Provide the (x, y) coordinate of the cell's center where the given text is located.  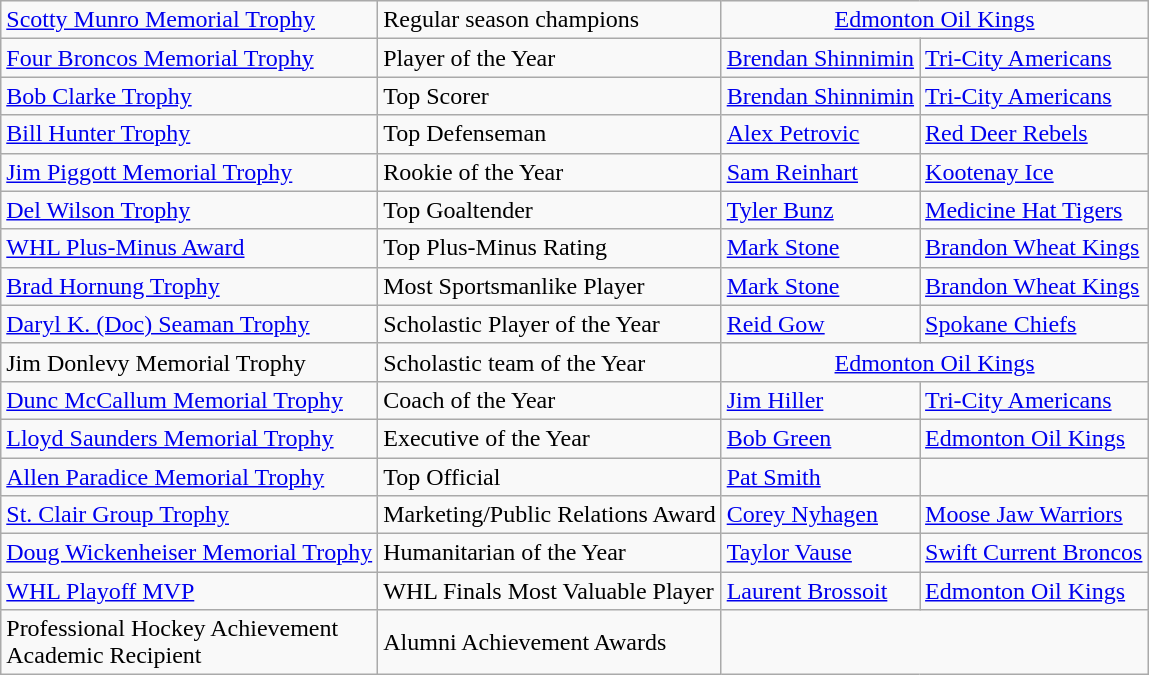
WHL Finals Most Valuable Player (550, 591)
Del Wilson Trophy (190, 210)
Top Official (550, 477)
Red Deer Rebels (1034, 134)
Jim Donlevy Memorial Trophy (190, 362)
Scholastic team of the Year (550, 362)
Bob Green (820, 438)
Rookie of the Year (550, 172)
Doug Wickenheiser Memorial Trophy (190, 553)
Lloyd Saunders Memorial Trophy (190, 438)
Brad Hornung Trophy (190, 286)
St. Clair Group Trophy (190, 515)
WHL Playoff MVP (190, 591)
Swift Current Broncos (1034, 553)
Four Broncos Memorial Trophy (190, 58)
Top Defenseman (550, 134)
Moose Jaw Warriors (1034, 515)
Alex Petrovic (820, 134)
Tyler Bunz (820, 210)
Taylor Vause (820, 553)
Executive of the Year (550, 438)
Sam Reinhart (820, 172)
Top Plus-Minus Rating (550, 248)
Medicine Hat Tigers (1034, 210)
Regular season champions (550, 20)
Top Scorer (550, 96)
Most Sportsmanlike Player (550, 286)
Humanitarian of the Year (550, 553)
Corey Nyhagen (820, 515)
Alumni Achievement Awards (550, 642)
Daryl K. (Doc) Seaman Trophy (190, 324)
Coach of the Year (550, 400)
Top Goaltender (550, 210)
Bob Clarke Trophy (190, 96)
Spokane Chiefs (1034, 324)
Player of the Year (550, 58)
Scotty Munro Memorial Trophy (190, 20)
Jim Piggott Memorial Trophy (190, 172)
Jim Hiller (820, 400)
Kootenay Ice (1034, 172)
Bill Hunter Trophy (190, 134)
Allen Paradice Memorial Trophy (190, 477)
Pat Smith (820, 477)
Professional Hockey AchievementAcademic Recipient (190, 642)
Laurent Brossoit (820, 591)
WHL Plus-Minus Award (190, 248)
Dunc McCallum Memorial Trophy (190, 400)
Scholastic Player of the Year (550, 324)
Marketing/Public Relations Award (550, 515)
Reid Gow (820, 324)
